Find where the given text appears and provide that cell's center as [x, y] coordinate. 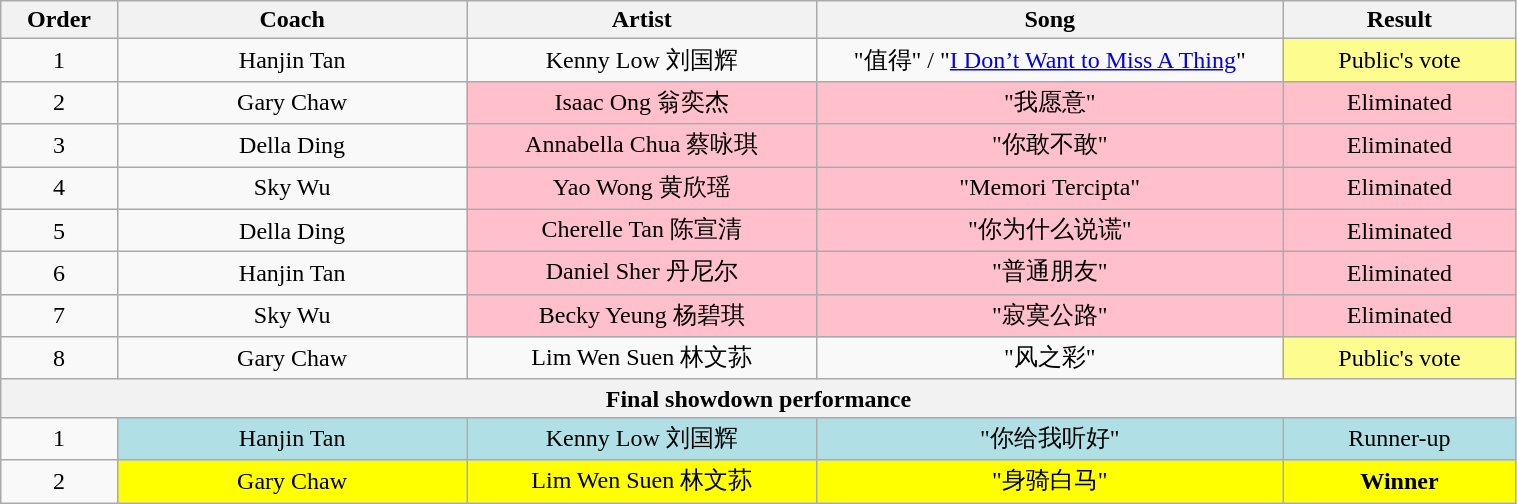
Annabella Chua 蔡咏琪 [642, 146]
Final showdown performance [758, 398]
6 [60, 274]
"Memori Tercipta" [1050, 188]
Isaac Ong 翁奕杰 [642, 102]
Coach [292, 20]
"我愿意" [1050, 102]
Artist [642, 20]
"你为什么说谎" [1050, 230]
7 [60, 316]
"寂寞公路" [1050, 316]
Cherelle Tan 陈宣清 [642, 230]
Runner-up [1400, 438]
Daniel Sher 丹尼尔 [642, 274]
"你敢不敢" [1050, 146]
"风之彩" [1050, 358]
"身骑白马" [1050, 482]
"普通朋友" [1050, 274]
Song [1050, 20]
Result [1400, 20]
8 [60, 358]
Winner [1400, 482]
"你给我听好" [1050, 438]
4 [60, 188]
"值得" / "I Don’t Want to Miss A Thing" [1050, 60]
5 [60, 230]
Becky Yeung 杨碧琪 [642, 316]
Yao Wong 黄欣瑶 [642, 188]
3 [60, 146]
Order [60, 20]
